Capture the cell that displays the provided text and extract its (x, y) central coordinate. 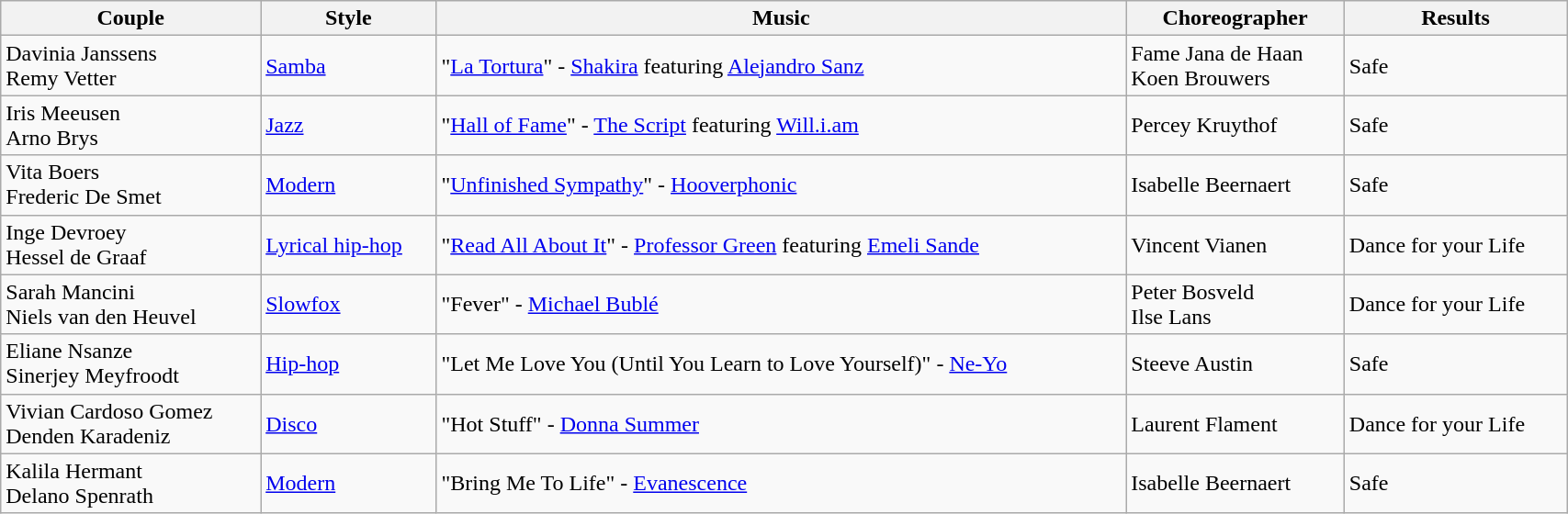
Eliane Nsanze Sinerjey Meyfroodt (130, 363)
Vivian Cardoso Gomez Denden Karadeniz (130, 424)
Lyrical hip-hop (349, 244)
Percey Kruythof (1235, 125)
Laurent Flament (1235, 424)
Couple (130, 18)
Jazz (349, 125)
"Hot Stuff" - Donna Summer (781, 424)
Steeve Austin (1235, 363)
Sarah Mancini Niels van den Heuvel (130, 305)
"Let Me Love You (Until You Learn to Love Yourself)" - Ne-Yo (781, 363)
"Read All About It" - Professor Green featuring Emeli Sande (781, 244)
"Hall of Fame" - The Script featuring Will.i.am (781, 125)
Peter Bosveld Ilse Lans (1235, 305)
"Bring Me To Life" - Evanescence (781, 483)
Slowfox (349, 305)
Samba (349, 66)
Vincent Vianen (1235, 244)
"Fever" - Michael Bublé (781, 305)
Choreographer (1235, 18)
Inge Devroey Hessel de Graaf (130, 244)
Iris Meeusen Arno Brys (130, 125)
Music (781, 18)
Vita Boers Frederic De Smet (130, 185)
"Unfinished Sympathy" - Hooverphonic (781, 185)
Results (1455, 18)
Davinia Janssens Remy Vetter (130, 66)
Disco (349, 424)
Style (349, 18)
Hip-hop (349, 363)
"La Tortura" - Shakira featuring Alejandro Sanz (781, 66)
Fame Jana de Haan Koen Brouwers (1235, 66)
Kalila Hermant Delano Spenrath (130, 483)
